Capture the cell that displays the provided text and extract its [x, y] central coordinate. 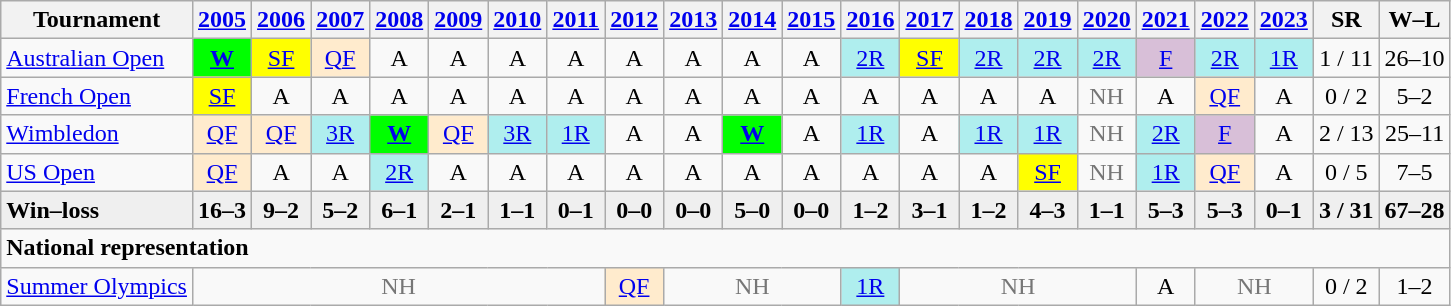
2010 [518, 20]
2–1 [458, 210]
2021 [1166, 20]
2008 [400, 20]
SR [1346, 20]
French Open [97, 96]
2023 [1284, 20]
2018 [988, 20]
2020 [1106, 20]
2006 [282, 20]
1 / 11 [1346, 58]
2013 [694, 20]
9–2 [282, 210]
2016 [870, 20]
16–3 [222, 210]
2014 [752, 20]
4–3 [1048, 210]
Summer Olympics [97, 286]
2017 [930, 20]
2019 [1048, 20]
25–11 [1414, 134]
Australian Open [97, 58]
2022 [1224, 20]
Wimbledon [97, 134]
3–1 [930, 210]
2 / 13 [1346, 134]
5–0 [752, 210]
6–1 [400, 210]
2009 [458, 20]
Tournament [97, 20]
0 / 5 [1346, 172]
2007 [340, 20]
US Open [97, 172]
W–L [1414, 20]
2005 [222, 20]
Win–loss [97, 210]
2011 [576, 20]
3 / 31 [1346, 210]
67–28 [1414, 210]
7–5 [1414, 172]
26–10 [1414, 58]
2015 [812, 20]
National representation [726, 248]
2012 [634, 20]
